Return the (x, y) coordinate for the center point of the cell that contains the specified text.  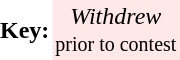
Withdrewprior to contest (116, 30)
